Provide the [x, y] coordinate of the cell's center where the given text is located.  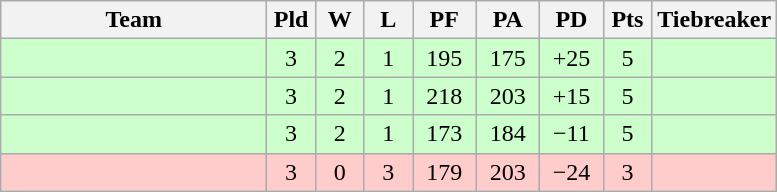
−11 [572, 134]
+15 [572, 96]
184 [508, 134]
W [340, 20]
PF [444, 20]
218 [444, 96]
+25 [572, 58]
PA [508, 20]
−24 [572, 172]
179 [444, 172]
L [388, 20]
0 [340, 172]
175 [508, 58]
Pts [628, 20]
195 [444, 58]
Pld [292, 20]
173 [444, 134]
Tiebreaker [714, 20]
PD [572, 20]
Team [134, 20]
